Provide the [X, Y] coordinate of the cell's center where the given text is located.  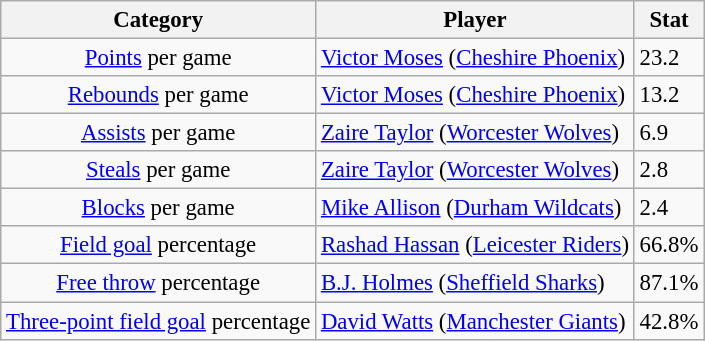
Free throw percentage [158, 283]
66.8% [668, 245]
Stat [668, 20]
87.1% [668, 283]
2.4 [668, 208]
6.9 [668, 133]
Rebounds per game [158, 95]
13.2 [668, 95]
Steals per game [158, 170]
Points per game [158, 58]
42.8% [668, 321]
Mike Allison (Durham Wildcats) [476, 208]
Assists per game [158, 133]
Blocks per game [158, 208]
Category [158, 20]
2.8 [668, 170]
Field goal percentage [158, 245]
Three-point field goal percentage [158, 321]
Player [476, 20]
B.J. Holmes (Sheffield Sharks) [476, 283]
Rashad Hassan (Leicester Riders) [476, 245]
David Watts (Manchester Giants) [476, 321]
23.2 [668, 58]
